Find where the given text appears and provide that cell's center as [X, Y] coordinate. 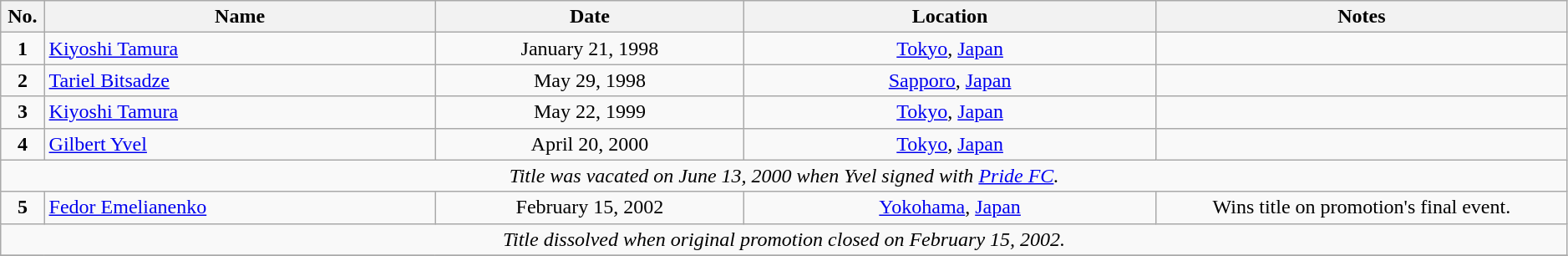
Title was vacated on June 13, 2000 when Yvel signed with Pride FC. [784, 176]
Fedor Emelianenko [240, 207]
February 15, 2002 [590, 207]
April 20, 2000 [590, 144]
4 [23, 144]
Wins title on promotion's final event. [1362, 207]
1 [23, 49]
Notes [1362, 17]
Tariel Bitsadze [240, 80]
January 21, 1998 [590, 49]
Location [951, 17]
May 29, 1998 [590, 80]
Yokohama, Japan [951, 207]
Sapporo, Japan [951, 80]
May 22, 1999 [590, 112]
No. [23, 17]
Title dissolved when original promotion closed on February 15, 2002. [784, 239]
3 [23, 112]
Gilbert Yvel [240, 144]
2 [23, 80]
5 [23, 207]
Name [240, 17]
Date [590, 17]
